Output the [X, Y] coordinate of the center of the cell containing the given text.  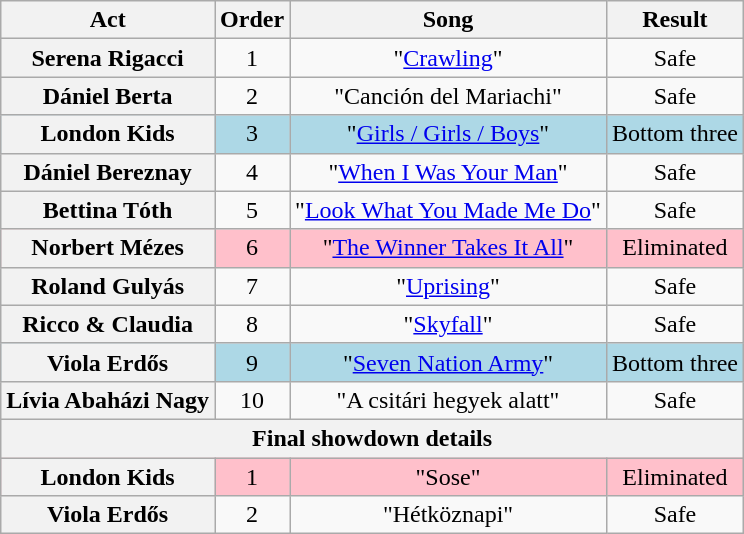
"Seven Nation Army" [448, 362]
Roland Gulyás [108, 286]
5 [252, 210]
"Crawling" [448, 58]
"Girls / Girls / Boys" [448, 134]
Dániel Berta [108, 96]
Order [252, 20]
"Hétköznapi" [448, 515]
4 [252, 172]
"Canción del Mariachi" [448, 96]
Bettina Tóth [108, 210]
Lívia Abaházi Nagy [108, 400]
"Sose" [448, 477]
8 [252, 324]
Act [108, 20]
"Uprising" [448, 286]
9 [252, 362]
Serena Rigacci [108, 58]
6 [252, 248]
Song [448, 20]
Result [674, 20]
"The Winner Takes It All" [448, 248]
3 [252, 134]
Final showdown details [372, 438]
Ricco & Claudia [108, 324]
Norbert Mézes [108, 248]
"Look What You Made Me Do" [448, 210]
10 [252, 400]
Dániel Bereznay [108, 172]
"When I Was Your Man" [448, 172]
"A csitári hegyek alatt" [448, 400]
7 [252, 286]
"Skyfall" [448, 324]
